Detect which cell encompasses the target text, then output its [x, y] center coordinate. 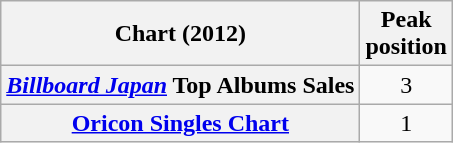
Chart (2012) [180, 34]
Peakposition [406, 34]
Oricon Singles Chart [180, 123]
3 [406, 85]
1 [406, 123]
Billboard Japan Top Albums Sales [180, 85]
